Return the (X, Y) coordinate for the center point of the cell that contains the specified text.  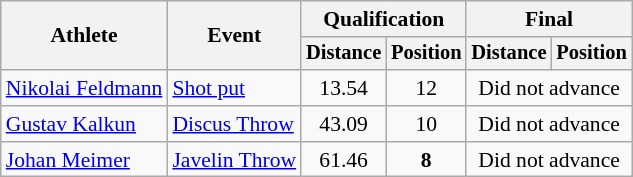
Athlete (84, 36)
Gustav Kalkun (84, 124)
12 (426, 88)
13.54 (344, 88)
Event (234, 36)
10 (426, 124)
Qualification (384, 19)
Discus Throw (234, 124)
Shot put (234, 88)
43.09 (344, 124)
Nikolai Feldmann (84, 88)
Final (548, 19)
